Determine the (x, y) coordinate at the center of the cell enclosing the given text.  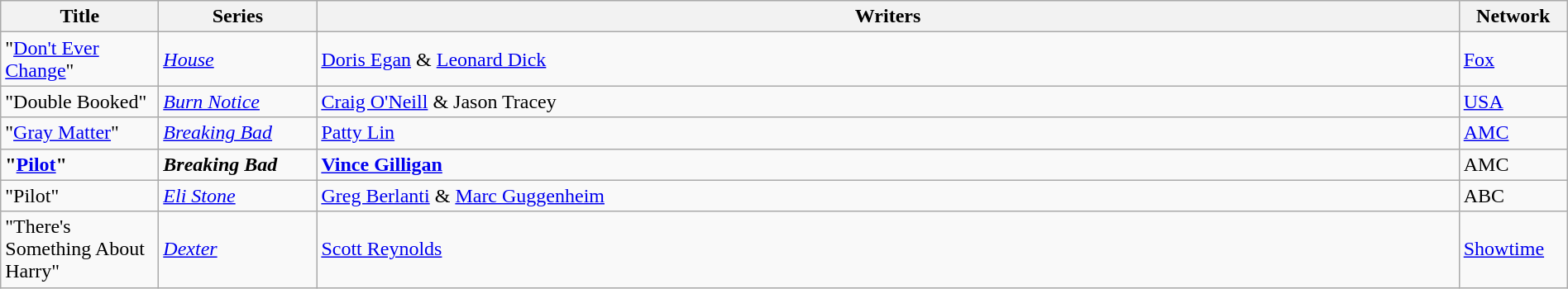
"Gray Matter" (79, 133)
Dexter (238, 249)
USA (1513, 102)
House (238, 59)
Patty Lin (888, 133)
"There's Something About Harry" (79, 249)
Network (1513, 17)
Doris Egan & Leonard Dick (888, 59)
Craig O'Neill & Jason Tracey (888, 102)
ABC (1513, 196)
Writers (888, 17)
Title (79, 17)
Eli Stone (238, 196)
Greg Berlanti & Marc Guggenheim (888, 196)
Showtime (1513, 249)
"Don't Ever Change" (79, 59)
Burn Notice (238, 102)
"Double Booked" (79, 102)
Vince Gilligan (888, 164)
Scott Reynolds (888, 249)
Series (238, 17)
Fox (1513, 59)
